Return (x, y) of the center of cell containing provided text 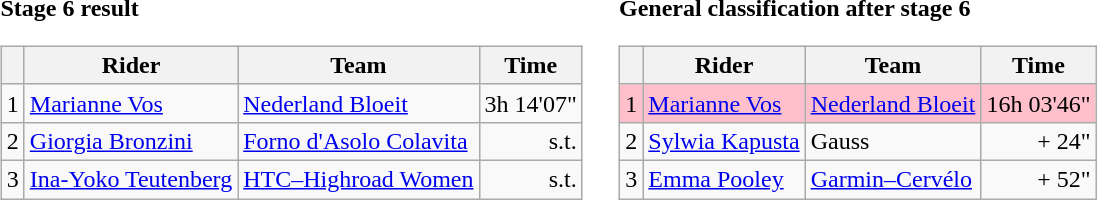
16h 03'46" (1038, 103)
Gauss (893, 141)
Garmin–Cervélo (893, 179)
HTC–Highroad Women (358, 179)
Ina-Yoko Teutenberg (130, 179)
Giorgia Bronzini (130, 141)
Sylwia Kapusta (724, 141)
+ 24" (1038, 141)
+ 52" (1038, 179)
Forno d'Asolo Colavita (358, 141)
Emma Pooley (724, 179)
3h 14'07" (530, 103)
